Locate the cell with the specified text and output its (x, y) center coordinate. 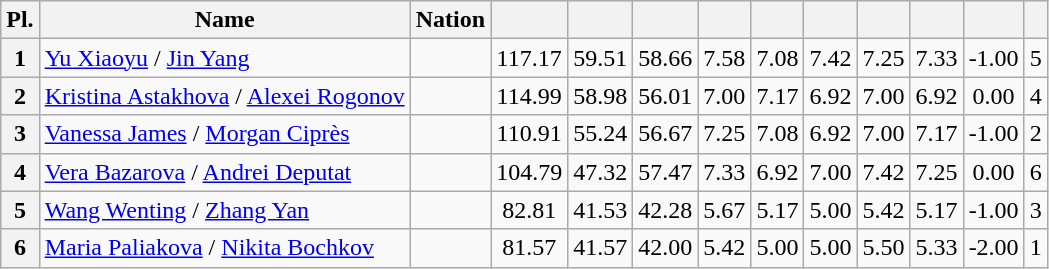
82.81 (530, 210)
Kristina Astakhova / Alexei Rogonov (224, 96)
41.57 (600, 248)
114.99 (530, 96)
Nation (450, 20)
Name (224, 20)
Yu Xiaoyu / Jin Yang (224, 58)
42.28 (666, 210)
5.67 (724, 210)
59.51 (600, 58)
5.50 (884, 248)
47.32 (600, 172)
104.79 (530, 172)
55.24 (600, 134)
110.91 (530, 134)
57.47 (666, 172)
7.58 (724, 58)
81.57 (530, 248)
Pl. (20, 20)
42.00 (666, 248)
56.01 (666, 96)
5.33 (936, 248)
58.66 (666, 58)
Vanessa James / Morgan Ciprès (224, 134)
Wang Wenting / Zhang Yan (224, 210)
Vera Bazarova / Andrei Deputat (224, 172)
117.17 (530, 58)
58.98 (600, 96)
-2.00 (994, 248)
Maria Paliakova / Nikita Bochkov (224, 248)
41.53 (600, 210)
56.67 (666, 134)
